Identify which cell holds the provided text, then report its (X, Y) central coordinate. 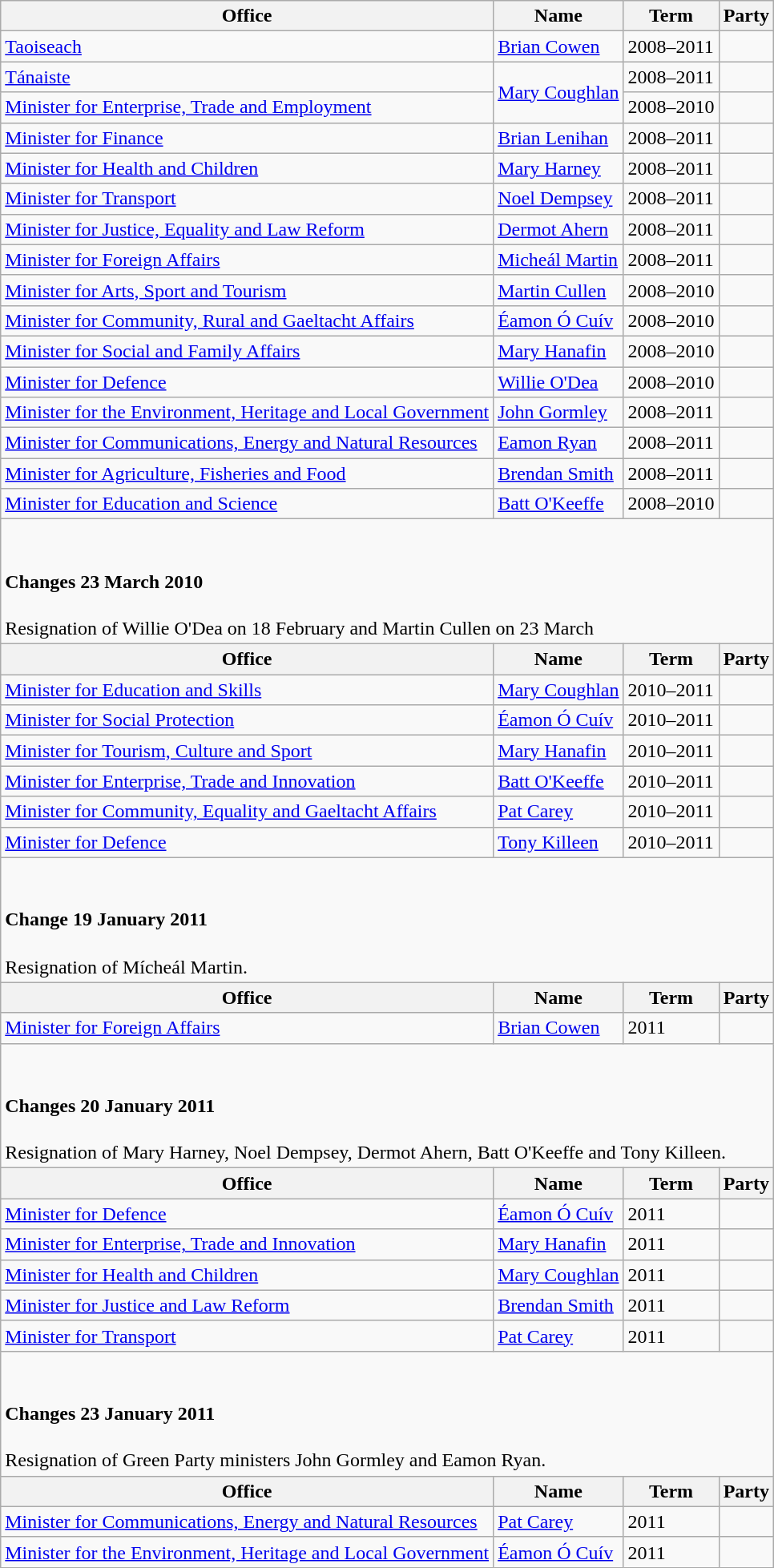
Taoiseach (247, 46)
Changes 20 January 2011Resignation of Mary Harney, Noel Dempsey, Dermot Ahern, Batt O'Keeffe and Tony Killeen. (388, 1106)
Minister for Finance (247, 138)
Noel Dempsey (558, 199)
Minister for Agriculture, Fisheries and Food (247, 474)
Tánaiste (247, 77)
Changes 23 January 2011Resignation of Green Party ministers John Gormley and Eamon Ryan. (388, 1413)
Minister for Community, Rural and Gaeltacht Affairs (247, 320)
Minister for Justice, Equality and Law Reform (247, 229)
Brian Lenihan (558, 138)
Changes 23 March 2010Resignation of Willie O'Dea on 18 February and Martin Cullen on 23 March (388, 582)
Dermot Ahern (558, 229)
Martin Cullen (558, 290)
Minister for Education and Science (247, 504)
Minister for Education and Skills (247, 690)
Minister for Arts, Sport and Tourism (247, 290)
John Gormley (558, 413)
Micheál Martin (558, 260)
Minister for Enterprise, Trade and Employment (247, 107)
Minister for Tourism, Culture and Sport (247, 751)
Willie O'Dea (558, 382)
Minister for Social and Family Affairs (247, 351)
Minister for Justice and Law Reform (247, 1305)
Eamon Ryan (558, 443)
Change 19 January 2011Resignation of Mícheál Martin. (388, 920)
Mary Harney (558, 168)
Minister for Community, Equality and Gaeltacht Affairs (247, 812)
Tony Killeen (558, 842)
Minister for Social Protection (247, 720)
